Return the (X, Y) coordinate for the center point of the cell that contains the specified text.  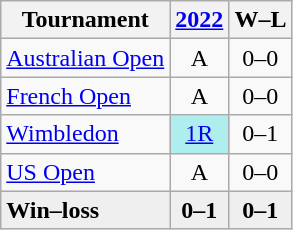
Wimbledon (86, 134)
Australian Open (86, 58)
Win–loss (86, 210)
2022 (200, 20)
French Open (86, 96)
Tournament (86, 20)
W–L (260, 20)
1R (200, 134)
US Open (86, 172)
